Capture the cell that displays the provided text and extract its (X, Y) central coordinate. 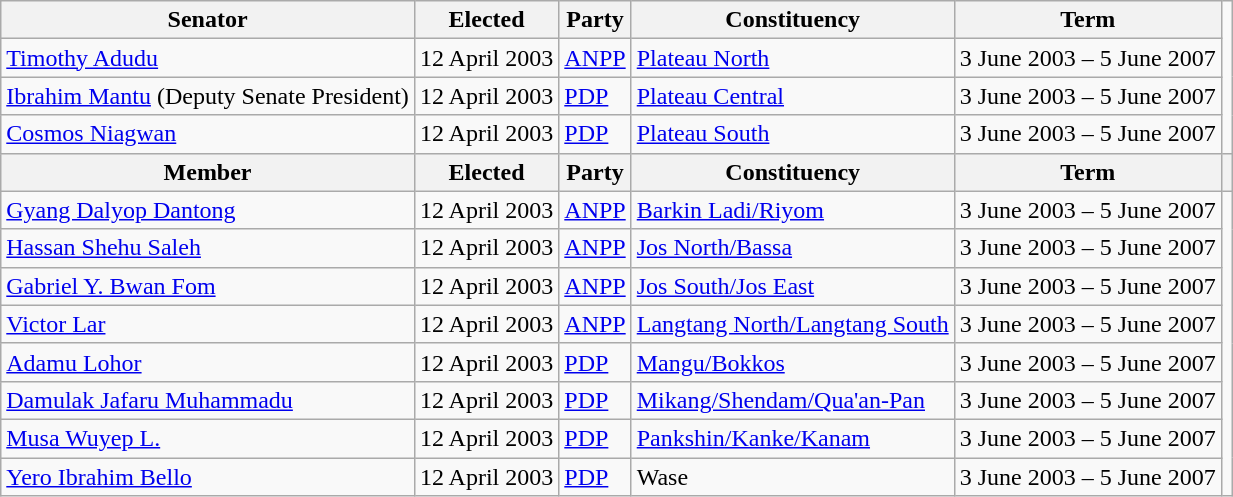
Gabriel Y. Bwan Fom (208, 286)
Wase (792, 477)
Mikang/Shendam/Qua'an-Pan (792, 400)
Cosmos Niagwan (208, 134)
Timothy Adudu (208, 58)
Ibrahim Mantu (Deputy Senate President) (208, 96)
Damulak Jafaru Muhammadu (208, 400)
Gyang Dalyop Dantong (208, 210)
Hassan Shehu Saleh (208, 248)
Victor Lar (208, 324)
Plateau Central (792, 96)
Jos South/Jos East (792, 286)
Plateau North (792, 58)
Member (208, 172)
Musa Wuyep L. (208, 438)
Langtang North/Langtang South (792, 324)
Yero Ibrahim Bello (208, 477)
Barkin Ladi/Riyom (792, 210)
Jos North/Bassa (792, 248)
Adamu Lohor (208, 362)
Mangu/Bokkos (792, 362)
Pankshin/Kanke/Kanam (792, 438)
Senator (208, 20)
Plateau South (792, 134)
